Output the (X, Y) coordinate of the center of the cell containing the given text.  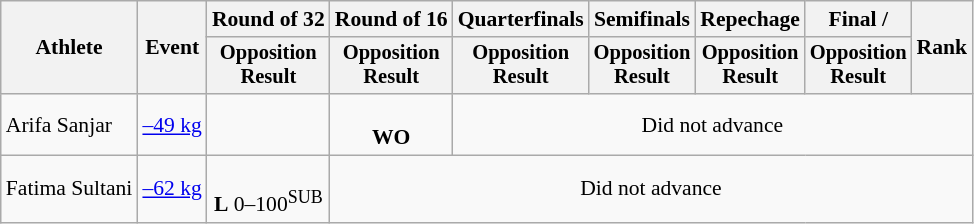
Final / (858, 19)
WO (392, 124)
–49 kg (172, 124)
Rank (942, 48)
Round of 16 (392, 19)
Quarterfinals (521, 19)
Repechage (750, 19)
Fatima Sultani (70, 190)
Arifa Sanjar (70, 124)
L 0–100SUB (268, 190)
Semifinals (642, 19)
Event (172, 48)
–62 kg (172, 190)
Round of 32 (268, 19)
Athlete (70, 48)
